Search for the cell housing the specified text and yield its [X, Y] center coordinate. 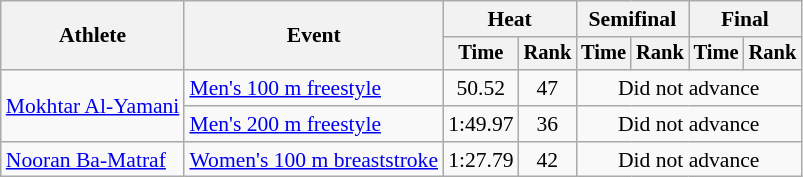
Men's 200 m freestyle [314, 124]
Heat [510, 19]
Mokhtar Al-Yamani [93, 106]
1:49.97 [480, 124]
Athlete [93, 36]
36 [548, 124]
47 [548, 88]
Men's 100 m freestyle [314, 88]
Semifinal [632, 19]
Final [745, 19]
50.52 [480, 88]
Event [314, 36]
